Return (X, Y) of the center of cell containing provided text 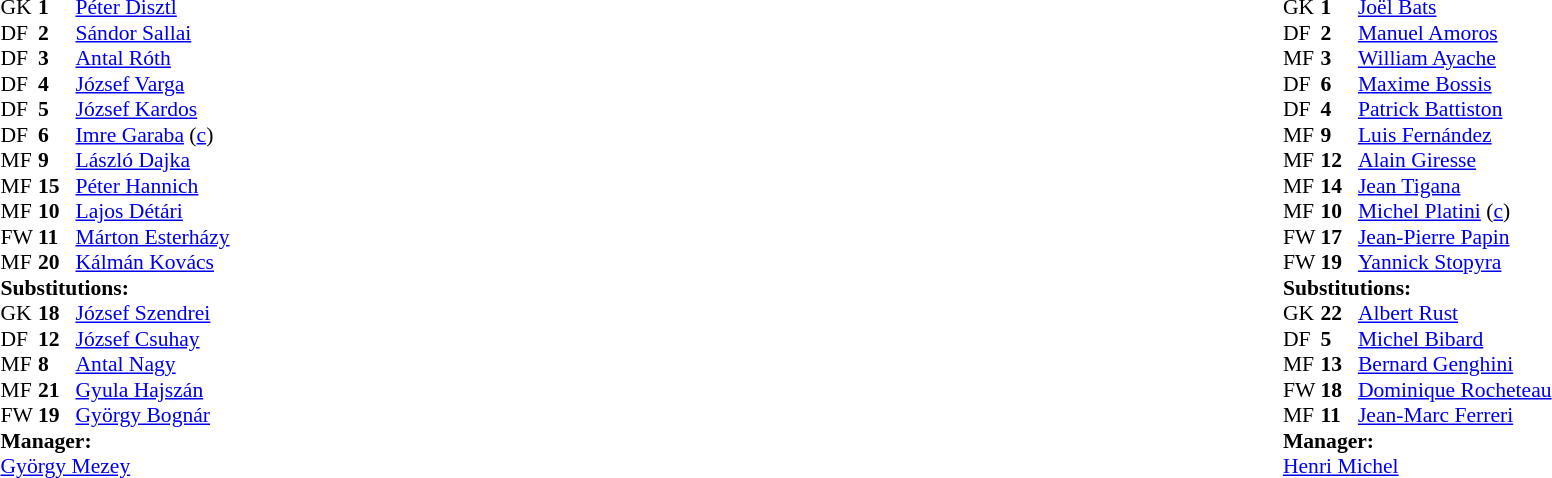
William Ayache (1455, 59)
Sándor Sallai (153, 33)
Michel Bibard (1455, 339)
Albert Rust (1455, 313)
14 (1339, 186)
József Varga (153, 84)
József Szendrei (153, 313)
8 (57, 365)
Kálmán Kovács (153, 263)
Jean Tigana (1455, 186)
Luis Fernández (1455, 135)
Bernard Genghini (1455, 365)
József Kardos (153, 109)
Michel Platini (c) (1455, 211)
Dominique Rocheteau (1455, 390)
17 (1339, 237)
László Dajka (153, 161)
Jean-Marc Ferreri (1455, 415)
György Bognár (153, 415)
Gyula Hajszán (153, 390)
22 (1339, 313)
Márton Esterházy (153, 237)
Alain Giresse (1455, 161)
Lajos Détári (153, 211)
15 (57, 186)
21 (57, 390)
Yannick Stopyra (1455, 263)
Jean-Pierre Papin (1455, 237)
József Csuhay (153, 339)
Imre Garaba (c) (153, 135)
Manuel Amoros (1455, 33)
Antal Róth (153, 59)
Antal Nagy (153, 365)
Péter Hannich (153, 186)
Patrick Battiston (1455, 109)
Maxime Bossis (1455, 84)
13 (1339, 365)
20 (57, 263)
